Return [x, y] of the center of cell containing provided text 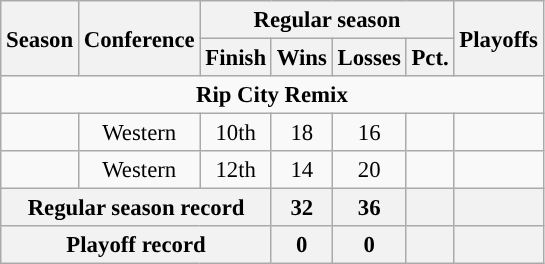
12th [236, 170]
Wins [302, 58]
16 [369, 133]
Regular season record [136, 208]
32 [302, 208]
Season [40, 38]
36 [369, 208]
20 [369, 170]
Playoff record [136, 245]
Losses [369, 58]
14 [302, 170]
Finish [236, 58]
Conference [139, 38]
Pct. [430, 58]
Rip City Remix [272, 95]
Regular season [327, 20]
18 [302, 133]
10th [236, 133]
Playoffs [498, 38]
